Extract the [x, y] coordinate from the center of the cell holding the provided text.  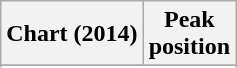
Chart (2014) [72, 34]
Peakposition [189, 34]
